Output the [x, y] coordinate of the center of the cell containing the given text.  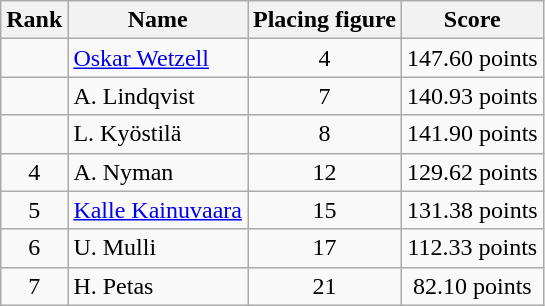
A. Lindqvist [158, 96]
112.33 points [472, 248]
131.38 points [472, 210]
L. Kyöstilä [158, 134]
Rank [34, 20]
147.60 points [472, 58]
21 [325, 286]
H. Petas [158, 286]
Score [472, 20]
15 [325, 210]
6 [34, 248]
140.93 points [472, 96]
Kalle Kainuvaara [158, 210]
12 [325, 172]
82.10 points [472, 286]
U. Mulli [158, 248]
Oskar Wetzell [158, 58]
17 [325, 248]
129.62 points [472, 172]
Name [158, 20]
5 [34, 210]
8 [325, 134]
A. Nyman [158, 172]
141.90 points [472, 134]
Placing figure [325, 20]
